Locate the cell with the specified text and output its [x, y] center coordinate. 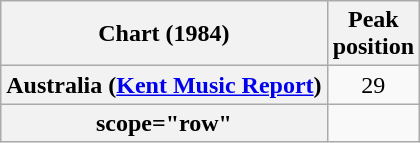
scope="row" [164, 123]
Chart (1984) [164, 34]
29 [373, 85]
Peakposition [373, 34]
Australia (Kent Music Report) [164, 85]
